Search for the cell housing the specified text and yield its [X, Y] center coordinate. 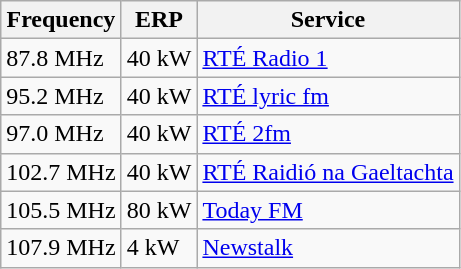
Newstalk [328, 248]
80 kW [159, 210]
RTÉ Radio 1 [328, 58]
ERP [159, 20]
Service [328, 20]
107.9 MHz [61, 248]
95.2 MHz [61, 96]
Today FM [328, 210]
4 kW [159, 248]
RTÉ lyric fm [328, 96]
Frequency [61, 20]
87.8 MHz [61, 58]
RTÉ 2fm [328, 134]
RTÉ Raidió na Gaeltachta [328, 172]
105.5 MHz [61, 210]
97.0 MHz [61, 134]
102.7 MHz [61, 172]
